Locate the cell with the specified text and output its (x, y) center coordinate. 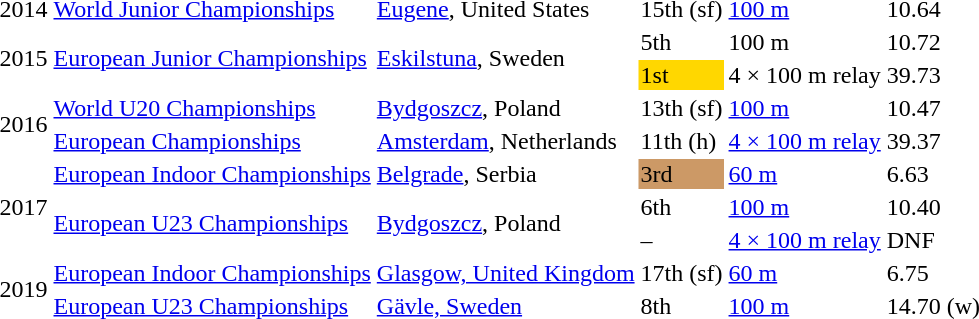
5th (682, 42)
11th (h) (682, 141)
13th (sf) (682, 108)
Belgrade, Serbia (506, 174)
17th (sf) (682, 273)
Amsterdam, Netherlands (506, 141)
Eskilstuna, Sweden (506, 58)
European Junior Championships (212, 58)
Glasgow, United Kingdom (506, 273)
– (682, 240)
6th (682, 207)
3rd (682, 174)
World U20 Championships (212, 108)
European Championships (212, 141)
European U23 Championships (212, 224)
1st (682, 75)
